Identify which cell holds the provided text, then report its [X, Y] central coordinate. 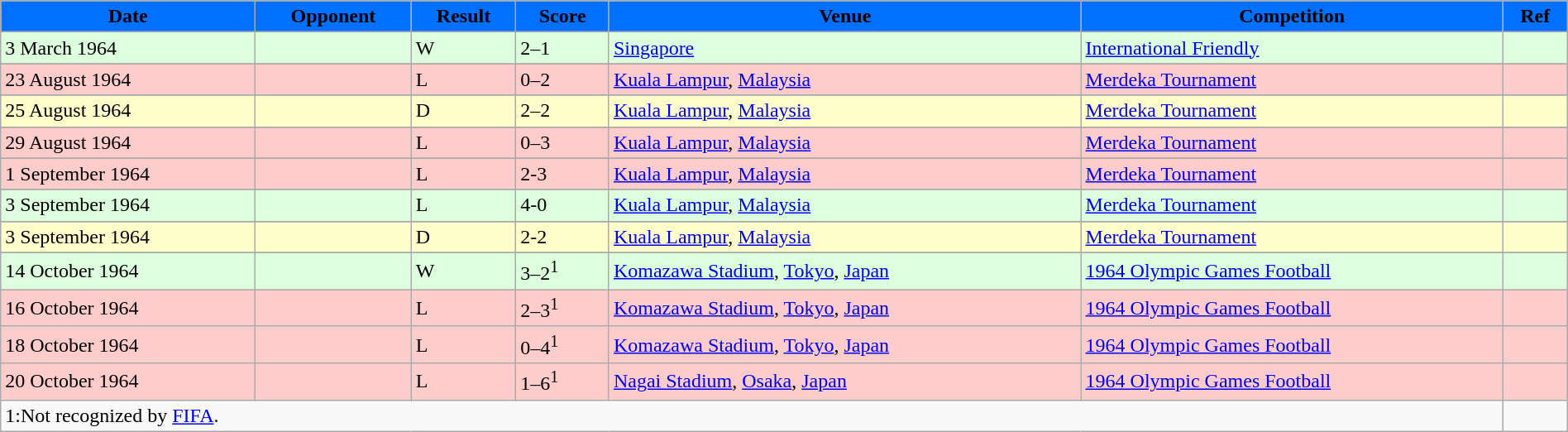
29 August 1964 [128, 142]
Competition [1292, 17]
0–3 [562, 142]
3–21 [562, 271]
Nagai Stadium, Osaka, Japan [845, 382]
Score [562, 17]
Ref [1535, 17]
4-0 [562, 205]
Result [463, 17]
2–2 [562, 111]
Singapore [845, 48]
Venue [845, 17]
2-2 [562, 237]
16 October 1964 [128, 308]
1–61 [562, 382]
0–41 [562, 344]
Opponent [334, 17]
0–2 [562, 79]
International Friendly [1292, 48]
2-3 [562, 174]
14 October 1964 [128, 271]
1 September 1964 [128, 174]
25 August 1964 [128, 111]
23 August 1964 [128, 79]
3 March 1964 [128, 48]
2–1 [562, 48]
2–31 [562, 308]
20 October 1964 [128, 382]
1:Not recognized by FIFA. [752, 415]
18 October 1964 [128, 344]
Date [128, 17]
